Output the [X, Y] coordinate of the center of the cell containing the given text.  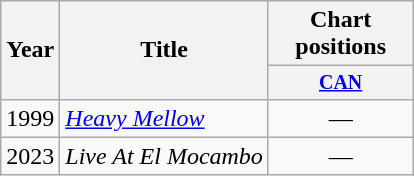
Title [164, 50]
2023 [30, 156]
Heavy Mellow [164, 118]
Year [30, 50]
Live At El Mocambo [164, 156]
CAN [340, 82]
1999 [30, 118]
Chart positions [340, 34]
